Determine the [X, Y] coordinate at the center of the cell enclosing the given text.  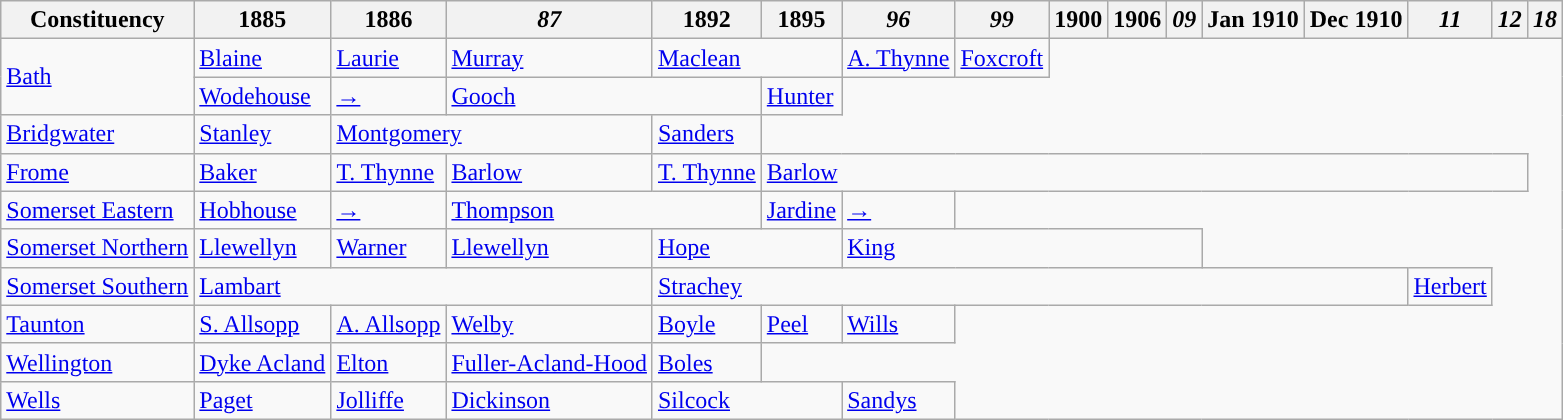
12 [1510, 20]
Wells [98, 400]
Strachey [1030, 286]
Murray [550, 58]
Foxcroft [1002, 58]
Sanders [706, 134]
Herbert [1450, 286]
1886 [388, 20]
Elton [388, 362]
Jardine [801, 210]
1900 [1078, 20]
Hobhouse [262, 210]
Hope [746, 248]
S. Allsopp [262, 324]
09 [1184, 20]
1906 [1138, 20]
Wellington [98, 362]
Paget [262, 400]
Somerset Northern [98, 248]
A. Thynne [898, 58]
Frome [98, 172]
18 [1544, 20]
Boyle [706, 324]
Bath [98, 77]
Baker [262, 172]
Sandys [898, 400]
1895 [801, 20]
Jolliffe [388, 400]
1885 [262, 20]
Gooch [604, 96]
96 [898, 20]
11 [1450, 20]
Boles [706, 362]
Hunter [801, 96]
Laurie [388, 58]
1892 [706, 20]
Wodehouse [262, 96]
Warner [388, 248]
87 [550, 20]
99 [1002, 20]
Somerset Southern [98, 286]
Dickinson [550, 400]
Fuller-Acland-Hood [550, 362]
Maclean [746, 58]
Thompson [604, 210]
King [1022, 248]
Lambart [424, 286]
Wills [898, 324]
Somerset Eastern [98, 210]
Dyke Acland [262, 362]
A. Allsopp [388, 324]
Stanley [262, 134]
Welby [550, 324]
Peel [801, 324]
Constituency [98, 20]
Taunton [98, 324]
Silcock [746, 400]
Montgomery [492, 134]
Jan 1910 [1253, 20]
Blaine [262, 58]
Bridgwater [98, 134]
Dec 1910 [1356, 20]
